Scan for the cell matching the given text and deliver its [x, y] coordinate at center. 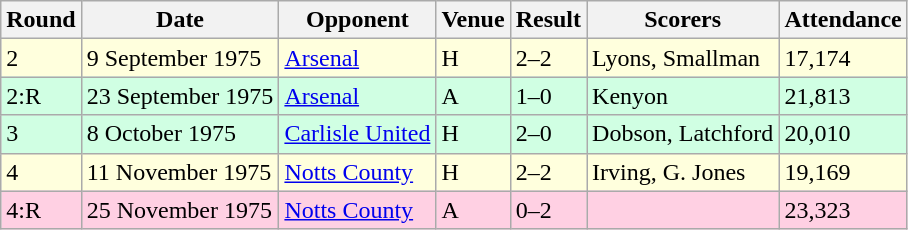
20,010 [843, 134]
Carlisle United [358, 134]
4:R [41, 210]
2:R [41, 96]
3 [41, 134]
Round [41, 20]
Kenyon [683, 96]
23,323 [843, 210]
2 [41, 58]
Date [180, 20]
Attendance [843, 20]
Venue [473, 20]
25 November 1975 [180, 210]
11 November 1975 [180, 172]
9 September 1975 [180, 58]
Lyons, Smallman [683, 58]
19,169 [843, 172]
23 September 1975 [180, 96]
Result [548, 20]
21,813 [843, 96]
0–2 [548, 210]
4 [41, 172]
Dobson, Latchford [683, 134]
1–0 [548, 96]
2–0 [548, 134]
17,174 [843, 58]
8 October 1975 [180, 134]
Scorers [683, 20]
Opponent [358, 20]
Irving, G. Jones [683, 172]
